Find where the given text appears and provide that cell's center as (x, y) coordinate. 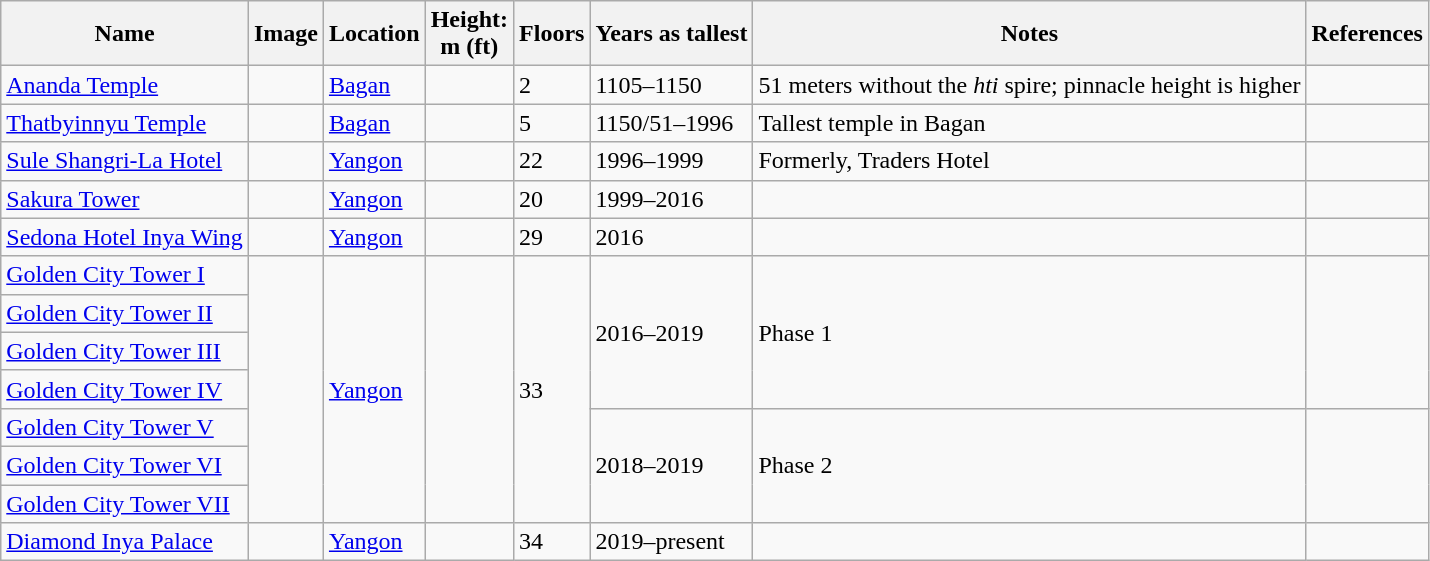
Phase 1 (1030, 332)
Location (374, 34)
Ananda Temple (125, 85)
Notes (1030, 34)
2016 (672, 237)
Name (125, 34)
Height: m (ft) (469, 34)
Thatbyinnyu Temple (125, 123)
Diamond Inya Palace (125, 542)
20 (552, 199)
1999–2016 (672, 199)
1996–1999 (672, 161)
2 (552, 85)
Phase 2 (1030, 465)
Floors (552, 34)
Golden City Tower III (125, 351)
Golden City Tower VII (125, 503)
5 (552, 123)
2018–2019 (672, 465)
1150/51–1996 (672, 123)
Sule Shangri-La Hotel (125, 161)
1105–1150 (672, 85)
33 (552, 389)
Golden City Tower IV (125, 389)
29 (552, 237)
Sakura Tower (125, 199)
51 meters without the hti spire; pinnacle height is higher (1030, 85)
2016–2019 (672, 332)
Sedona Hotel Inya Wing (125, 237)
Years as tallest (672, 34)
Image (286, 34)
2019–present (672, 542)
Golden City Tower V (125, 427)
Golden City Tower II (125, 313)
References (1368, 34)
22 (552, 161)
Tallest temple in Bagan (1030, 123)
Golden City Tower I (125, 275)
Golden City Tower VI (125, 465)
34 (552, 542)
Formerly, Traders Hotel (1030, 161)
